Determine the (X, Y) coordinate at the center of the cell enclosing the given text.  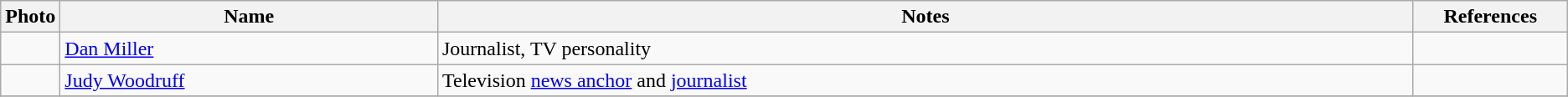
Judy Woodruff (250, 80)
Notes (925, 17)
Dan Miller (250, 48)
Journalist, TV personality (925, 48)
References (1490, 17)
Name (250, 17)
Television news anchor and journalist (925, 80)
Photo (30, 17)
